Determine the [X, Y] coordinate at the center of the cell enclosing the given text.  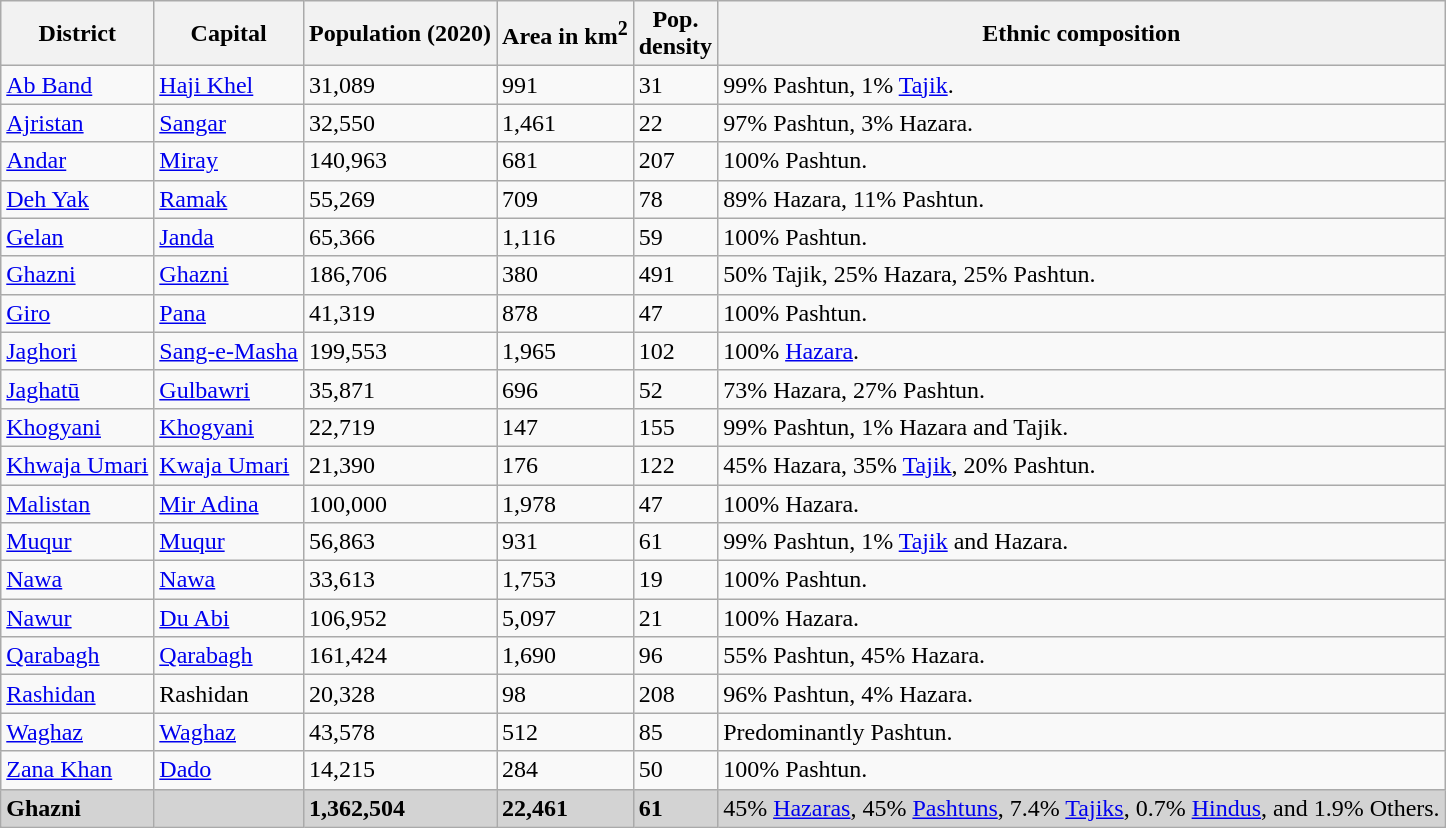
Khwaja Umari [78, 465]
176 [566, 465]
96% Pashtun, 4% Hazara. [1082, 694]
Gelan [78, 237]
14,215 [400, 770]
97% Pashtun, 3% Hazara. [1082, 123]
208 [675, 694]
Population (2020) [400, 34]
Jaghori [78, 351]
50% Tajik, 25% Hazara, 25% Pashtun. [1082, 275]
22,461 [566, 808]
99% Pashtun, 1% Tajik. [1082, 85]
Nawur [78, 618]
512 [566, 732]
696 [566, 389]
35,871 [400, 389]
Ramak [229, 199]
Predominantly Pashtun. [1082, 732]
878 [566, 313]
89% Hazara, 11% Pashtun. [1082, 199]
85 [675, 732]
43,578 [400, 732]
931 [566, 542]
32,550 [400, 123]
Ethnic composition [1082, 34]
Sangar [229, 123]
1,690 [566, 656]
1,753 [566, 580]
155 [675, 427]
96 [675, 656]
Capital [229, 34]
1,978 [566, 503]
78 [675, 199]
55,269 [400, 199]
Ajristan [78, 123]
Dado [229, 770]
Deh Yak [78, 199]
186,706 [400, 275]
161,424 [400, 656]
207 [675, 161]
21,390 [400, 465]
Giro [78, 313]
21 [675, 618]
Pop.density [675, 34]
Mir Adina [229, 503]
Zana Khan [78, 770]
284 [566, 770]
122 [675, 465]
55% Pashtun, 45% Hazara. [1082, 656]
491 [675, 275]
Malistan [78, 503]
Janda [229, 237]
District [78, 34]
31,089 [400, 85]
Pana [229, 313]
100,000 [400, 503]
73% Hazara, 27% Pashtun. [1082, 389]
59 [675, 237]
45% Hazaras, 45% Pashtuns, 7.4% Tajiks, 0.7% Hindus, and 1.9% Others. [1082, 808]
Sang-e-Masha [229, 351]
Kwaja Umari [229, 465]
22 [675, 123]
20,328 [400, 694]
Haji Khel [229, 85]
Area in km2 [566, 34]
Gulbawri [229, 389]
140,963 [400, 161]
Miray [229, 161]
1,362,504 [400, 808]
1,461 [566, 123]
5,097 [566, 618]
52 [675, 389]
Du Abi [229, 618]
709 [566, 199]
681 [566, 161]
102 [675, 351]
Jaghatū [78, 389]
106,952 [400, 618]
99% Pashtun, 1% Tajik and Hazara. [1082, 542]
Ab Band [78, 85]
41,319 [400, 313]
45% Hazara, 35% Tajik, 20% Pashtun. [1082, 465]
31 [675, 85]
99% Pashtun, 1% Hazara and Tajik. [1082, 427]
50 [675, 770]
33,613 [400, 580]
1,965 [566, 351]
22,719 [400, 427]
199,553 [400, 351]
65,366 [400, 237]
Andar [78, 161]
380 [566, 275]
98 [566, 694]
991 [566, 85]
56,863 [400, 542]
147 [566, 427]
1,116 [566, 237]
19 [675, 580]
